Extract the (X, Y) coordinate from the center of the cell holding the provided text.  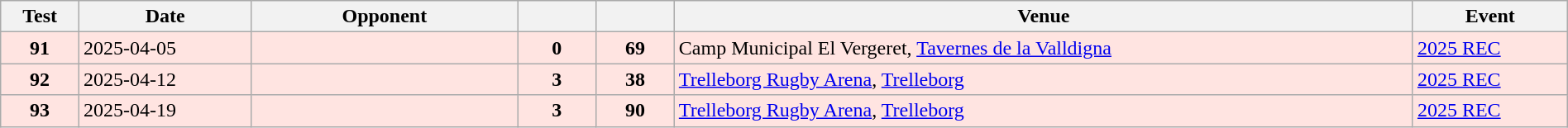
Test (40, 17)
Venue (1044, 17)
2025-04-12 (165, 79)
91 (40, 48)
92 (40, 79)
93 (40, 111)
0 (557, 48)
Camp Municipal El Vergeret, Tavernes de la Valldigna (1044, 48)
90 (635, 111)
Opponent (385, 17)
38 (635, 79)
Date (165, 17)
2025-04-05 (165, 48)
Event (1490, 17)
69 (635, 48)
2025-04-19 (165, 111)
